Scan for the cell matching the given text and deliver its [x, y] coordinate at center. 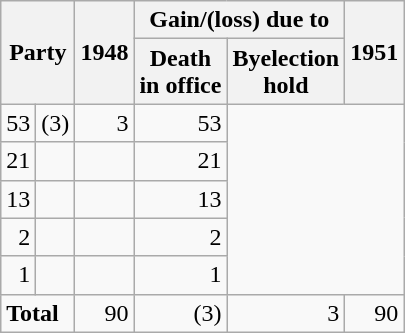
Byelectionhold [286, 72]
1948 [104, 52]
Total [38, 313]
1951 [374, 52]
Gain/(loss) due to [240, 20]
Deathin office [180, 72]
Party [38, 52]
